Identify which cell holds the provided text, then report its (x, y) central coordinate. 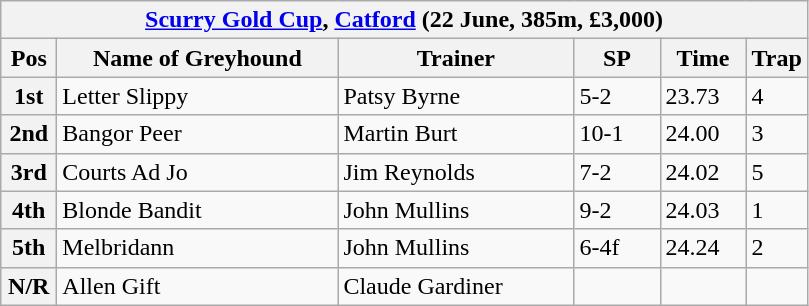
Allen Gift (198, 286)
Martin Burt (456, 134)
Pos (29, 58)
24.02 (703, 172)
2 (776, 248)
3rd (29, 172)
1 (776, 210)
Time (703, 58)
Melbridann (198, 248)
7-2 (617, 172)
Claude Gardiner (456, 286)
9-2 (617, 210)
5th (29, 248)
5-2 (617, 96)
4 (776, 96)
Blonde Bandit (198, 210)
Courts Ad Jo (198, 172)
3 (776, 134)
Jim Reynolds (456, 172)
Trap (776, 58)
4th (29, 210)
Name of Greyhound (198, 58)
Patsy Byrne (456, 96)
24.03 (703, 210)
24.24 (703, 248)
10-1 (617, 134)
N/R (29, 286)
6-4f (617, 248)
5 (776, 172)
1st (29, 96)
24.00 (703, 134)
SP (617, 58)
Trainer (456, 58)
Bangor Peer (198, 134)
Scurry Gold Cup, Catford (22 June, 385m, £3,000) (404, 20)
Letter Slippy (198, 96)
23.73 (703, 96)
2nd (29, 134)
